Search for the cell housing the specified text and yield its [X, Y] center coordinate. 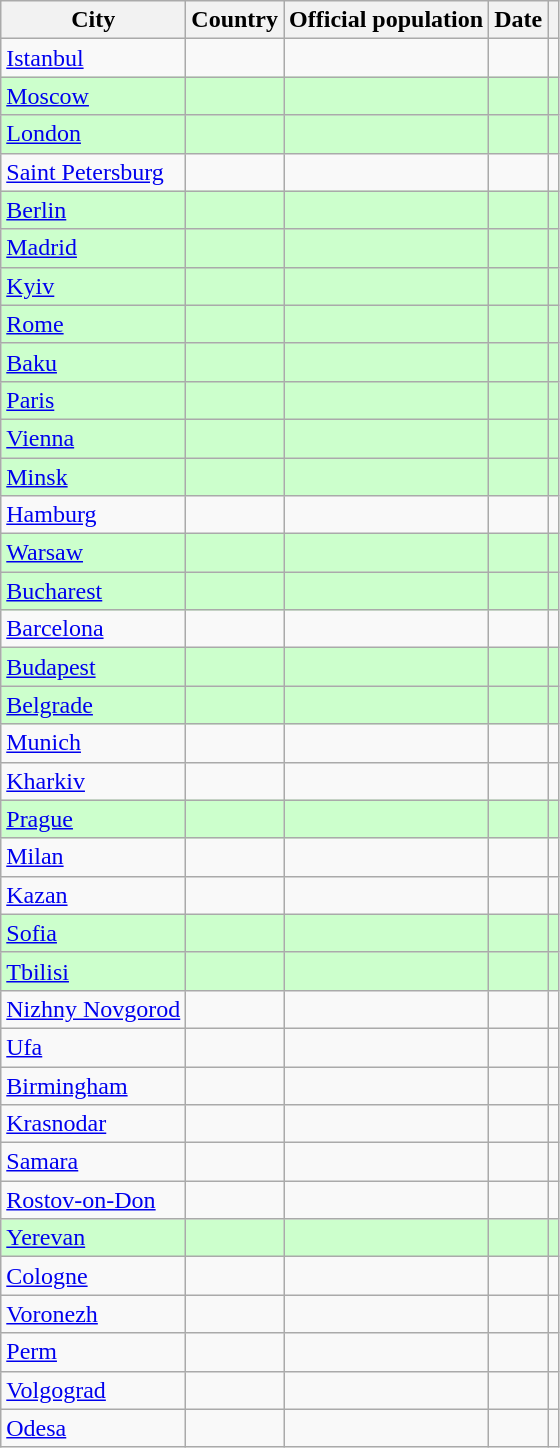
Ufa [94, 1047]
Date [518, 20]
Budapest [94, 667]
Bucharest [94, 591]
Nizhny Novgorod [94, 1009]
Belgrade [94, 705]
Kazan [94, 895]
Official population [386, 20]
Minsk [94, 477]
Baku [94, 362]
Rostov-on-Don [94, 1200]
Yerevan [94, 1238]
Prague [94, 819]
Moscow [94, 96]
Voronezh [94, 1314]
Paris [94, 400]
Country [235, 20]
Rome [94, 324]
Sofia [94, 933]
Istanbul [94, 58]
Vienna [94, 438]
Warsaw [94, 553]
Milan [94, 857]
Perm [94, 1352]
Berlin [94, 210]
Kharkiv [94, 781]
London [94, 134]
Samara [94, 1162]
Saint Petersburg [94, 172]
Cologne [94, 1276]
Odesa [94, 1428]
Kyiv [94, 286]
Barcelona [94, 629]
Tbilisi [94, 971]
City [94, 20]
Birmingham [94, 1085]
Madrid [94, 248]
Volgograd [94, 1390]
Krasnodar [94, 1124]
Munich [94, 743]
Hamburg [94, 515]
